Return (x, y) of the center of cell containing provided text 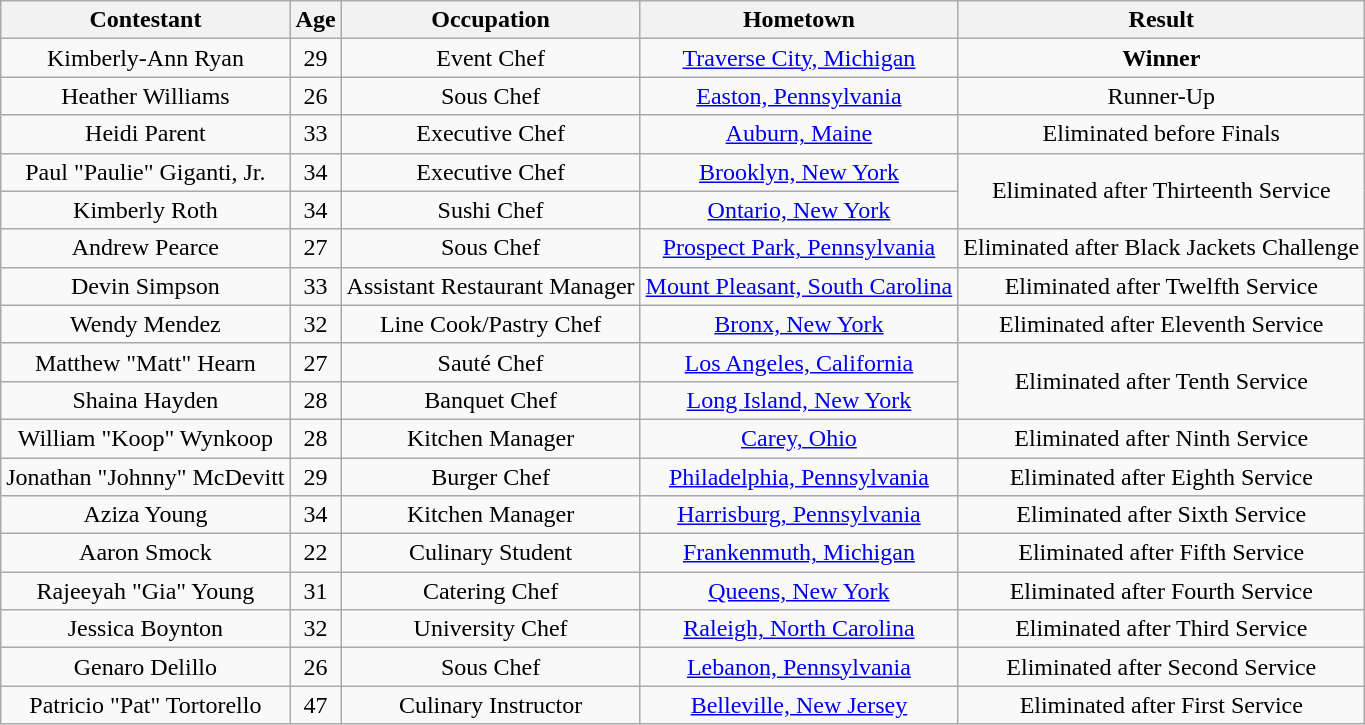
Los Angeles, California (799, 362)
Eliminated after Second Service (1162, 667)
Catering Chef (490, 591)
Hometown (799, 20)
Burger Chef (490, 477)
Kimberly Roth (146, 210)
Shaina Hayden (146, 400)
Sauté Chef (490, 362)
Runner-Up (1162, 96)
Rajeeyah "Gia" Young (146, 591)
Eliminated after Sixth Service (1162, 515)
William "Koop" Wynkoop (146, 438)
Eliminated after Black Jackets Challenge (1162, 248)
Mount Pleasant, South Carolina (799, 286)
22 (316, 553)
Result (1162, 20)
Genaro Delillo (146, 667)
Culinary Instructor (490, 705)
47 (316, 705)
Culinary Student (490, 553)
Jonathan "Johnny" McDevitt (146, 477)
Eliminated after Fourth Service (1162, 591)
Paul "Paulie" Giganti, Jr. (146, 172)
Andrew Pearce (146, 248)
Matthew "Matt" Hearn (146, 362)
Eliminated after Ninth Service (1162, 438)
Winner (1162, 58)
Eliminated after Tenth Service (1162, 381)
Age (316, 20)
Occupation (490, 20)
Banquet Chef (490, 400)
Sushi Chef (490, 210)
Philadelphia, Pennsylvania (799, 477)
Traverse City, Michigan (799, 58)
Auburn, Maine (799, 134)
Assistant Restaurant Manager (490, 286)
Bronx, New York (799, 324)
Belleville, New Jersey (799, 705)
Event Chef (490, 58)
Brooklyn, New York (799, 172)
Lebanon, Pennsylvania (799, 667)
Kimberly-Ann Ryan (146, 58)
Wendy Mendez (146, 324)
Line Cook/Pastry Chef (490, 324)
Eliminated before Finals (1162, 134)
Easton, Pennsylvania (799, 96)
Queens, New York (799, 591)
Eliminated after First Service (1162, 705)
Eliminated after Twelfth Service (1162, 286)
Heather Williams (146, 96)
Heidi Parent (146, 134)
University Chef (490, 629)
Eliminated after Thirteenth Service (1162, 191)
Prospect Park, Pennsylvania (799, 248)
Raleigh, North Carolina (799, 629)
Frankenmuth, Michigan (799, 553)
Aziza Young (146, 515)
Aaron Smock (146, 553)
31 (316, 591)
Ontario, New York (799, 210)
Long Island, New York (799, 400)
Harrisburg, Pennsylvania (799, 515)
Jessica Boynton (146, 629)
Eliminated after Third Service (1162, 629)
Eliminated after Fifth Service (1162, 553)
Patricio "Pat" Tortorello (146, 705)
Contestant (146, 20)
Carey, Ohio (799, 438)
Devin Simpson (146, 286)
Eliminated after Eleventh Service (1162, 324)
Eliminated after Eighth Service (1162, 477)
